Identify which cell holds the provided text, then report its (X, Y) central coordinate. 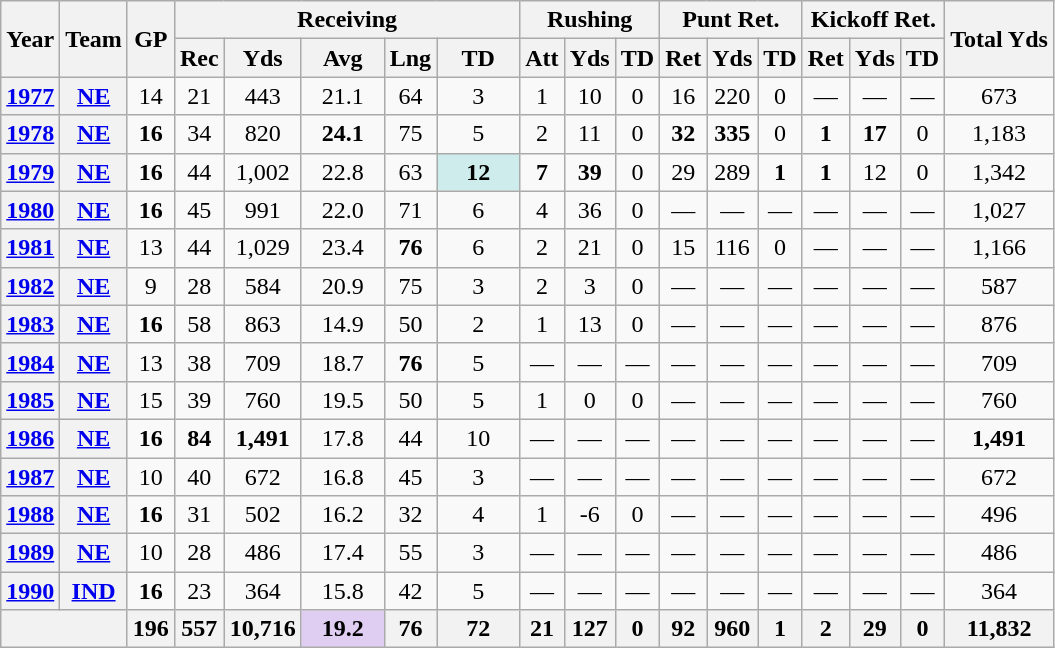
1,342 (1000, 172)
22.8 (342, 172)
Lng (410, 58)
38 (199, 362)
IND (94, 591)
1,029 (262, 248)
584 (262, 286)
289 (732, 172)
17 (874, 134)
1990 (30, 591)
7 (542, 172)
1,027 (1000, 210)
587 (1000, 286)
1980 (30, 210)
72 (478, 629)
443 (262, 96)
127 (590, 629)
1987 (30, 477)
10,716 (262, 629)
673 (1000, 96)
55 (410, 553)
Rec (199, 58)
31 (199, 515)
19.5 (342, 400)
1989 (30, 553)
Rushing (590, 20)
34 (199, 134)
863 (262, 324)
1,002 (262, 172)
1977 (30, 96)
1988 (30, 515)
496 (1000, 515)
19.2 (342, 629)
1982 (30, 286)
36 (590, 210)
84 (199, 438)
Att (542, 58)
960 (732, 629)
22.0 (342, 210)
11 (590, 134)
1978 (30, 134)
40 (199, 477)
Year (30, 39)
64 (410, 96)
GP (150, 39)
820 (262, 134)
16.2 (342, 515)
196 (150, 629)
Team (94, 39)
14 (150, 96)
Kickoff Ret. (874, 20)
18.7 (342, 362)
71 (410, 210)
42 (410, 591)
58 (199, 324)
Avg (342, 58)
1986 (30, 438)
16.8 (342, 477)
17.8 (342, 438)
17.4 (342, 553)
876 (1000, 324)
-6 (590, 515)
1983 (30, 324)
9 (150, 286)
1985 (30, 400)
502 (262, 515)
116 (732, 248)
1,166 (1000, 248)
1981 (30, 248)
92 (684, 629)
991 (262, 210)
1979 (30, 172)
Punt Ret. (732, 20)
15.8 (342, 591)
1984 (30, 362)
Total Yds (1000, 39)
23.4 (342, 248)
63 (410, 172)
557 (199, 629)
335 (732, 134)
220 (732, 96)
21.1 (342, 96)
20.9 (342, 286)
11,832 (1000, 629)
14.9 (342, 324)
Receiving (346, 20)
1,183 (1000, 134)
23 (199, 591)
24.1 (342, 134)
